Return the (x, y) coordinate for the center point of the cell that contains the specified text.  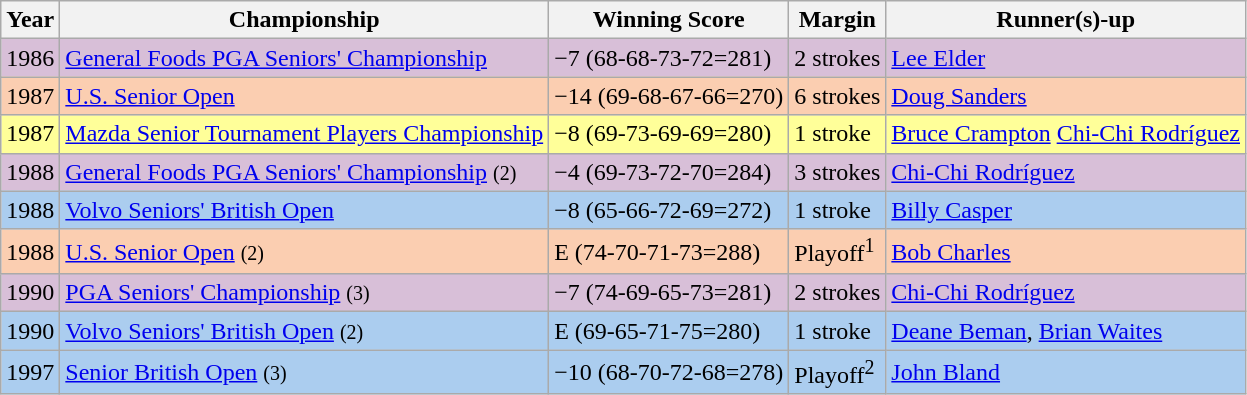
Bob Charles (1066, 252)
Playoff1 (838, 252)
U.S. Senior Open (2) (304, 252)
Doug Sanders (1066, 96)
6 strokes (838, 96)
Championship (304, 20)
Volvo Seniors' British Open (2) (304, 331)
Year (30, 20)
Playoff2 (838, 372)
Runner(s)-up (1066, 20)
Deane Beman, Brian Waites (1066, 331)
−8 (65-66-72-69=272) (669, 210)
Senior British Open (3) (304, 372)
E (69-65-71-75=280) (669, 331)
PGA Seniors' Championship (3) (304, 293)
General Foods PGA Seniors' Championship (304, 58)
3 strokes (838, 172)
1986 (30, 58)
−7 (74-69-65-73=281) (669, 293)
General Foods PGA Seniors' Championship (2) (304, 172)
Winning Score (669, 20)
Volvo Seniors' British Open (304, 210)
Billy Casper (1066, 210)
−8 (69-73-69-69=280) (669, 134)
1997 (30, 372)
Lee Elder (1066, 58)
−10 (68-70-72-68=278) (669, 372)
−14 (69-68-67-66=270) (669, 96)
E (74-70-71-73=288) (669, 252)
Mazda Senior Tournament Players Championship (304, 134)
John Bland (1066, 372)
Margin (838, 20)
−7 (68-68-73-72=281) (669, 58)
Bruce Crampton Chi-Chi Rodríguez (1066, 134)
U.S. Senior Open (304, 96)
−4 (69-73-72-70=284) (669, 172)
